Identify which cell holds the provided text, then report its [x, y] central coordinate. 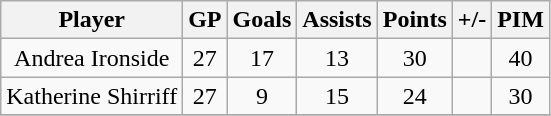
24 [414, 96]
GP [205, 20]
13 [337, 58]
Points [414, 20]
Katherine Shirriff [92, 96]
15 [337, 96]
Goals [262, 20]
40 [521, 58]
Andrea Ironside [92, 58]
9 [262, 96]
Player [92, 20]
+/- [472, 20]
PIM [521, 20]
17 [262, 58]
Assists [337, 20]
